Identify which cell holds the provided text, then report its (X, Y) central coordinate. 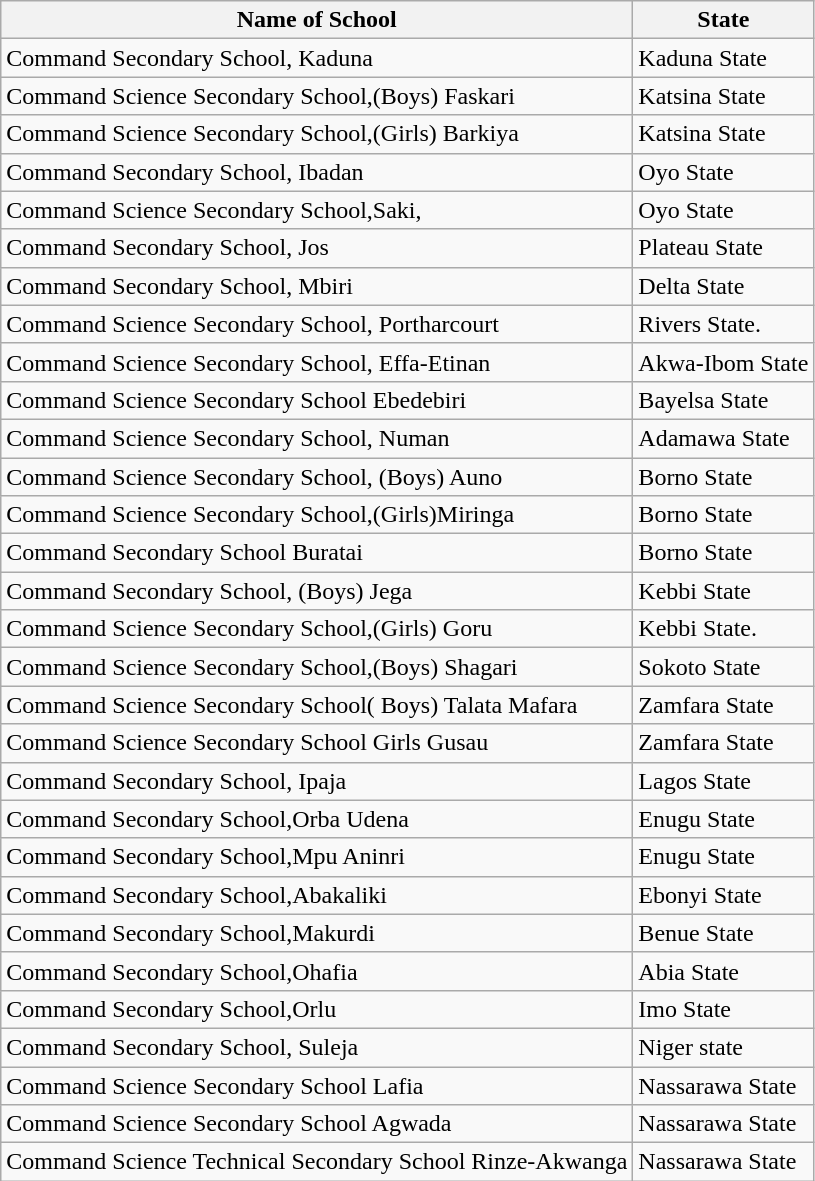
Command Science Technical Secondary School Rinze-Akwanga (317, 1162)
Niger state (724, 1047)
Command Science Secondary School Lafia (317, 1085)
Command Science Secondary School,(Girls) Barkiya (317, 134)
Command Secondary School,Abakaliki (317, 895)
Command Science Secondary School, (Boys) Auno (317, 477)
Command Science Secondary School, Effa-Etinan (317, 362)
Command Science Secondary School, Portharcourt (317, 324)
Command Science Secondary School Ebedebiri (317, 400)
Kebbi State. (724, 629)
Command Secondary School, (Boys) Jega (317, 591)
Command Science Secondary School,(Boys) Faskari (317, 96)
Command Science Secondary School,Saki, (317, 210)
Imo State (724, 1009)
Kebbi State (724, 591)
Plateau State (724, 248)
Lagos State (724, 781)
Command Science Secondary School Girls Gusau (317, 743)
Command Secondary School, Suleja (317, 1047)
Command Secondary School, Mbiri (317, 286)
Akwa-Ibom State (724, 362)
Command Secondary School, Kaduna (317, 58)
Command Science Secondary School, Numan (317, 438)
Name of School (317, 20)
Abia State (724, 971)
Bayelsa State (724, 400)
State (724, 20)
Command Secondary School,Mpu Aninri (317, 857)
Command Secondary School,Ohafia (317, 971)
Command Secondary School,Orlu (317, 1009)
Command Secondary School Buratai (317, 553)
Command Secondary School,Makurdi (317, 933)
Sokoto State (724, 667)
Command Secondary School,Orba Udena (317, 819)
Command Science Secondary School Agwada (317, 1124)
Command Science Secondary School( Boys) Talata Mafara (317, 705)
Delta State (724, 286)
Adamawa State (724, 438)
Ebonyi State (724, 895)
Benue State (724, 933)
Command Secondary School, Ipaja (317, 781)
Rivers State. (724, 324)
Command Secondary School, Ibadan (317, 172)
Command Secondary School, Jos (317, 248)
Command Science Secondary School,(Boys) Shagari (317, 667)
Kaduna State (724, 58)
Command Science Secondary School,(Girls) Goru (317, 629)
Command Science Secondary School,(Girls)Miringa (317, 515)
